Find where the given text appears and provide that cell's center as (X, Y) coordinate. 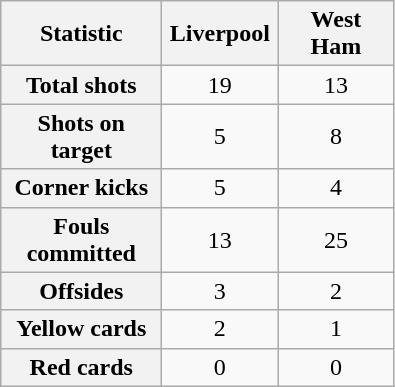
25 (336, 240)
19 (220, 85)
3 (220, 291)
Yellow cards (82, 329)
Total shots (82, 85)
Red cards (82, 367)
West Ham (336, 34)
Liverpool (220, 34)
Statistic (82, 34)
4 (336, 188)
1 (336, 329)
8 (336, 136)
Fouls committed (82, 240)
Shots on target (82, 136)
Corner kicks (82, 188)
Offsides (82, 291)
